From the cell containing the given text, extract its center point as (X, Y) coordinate. 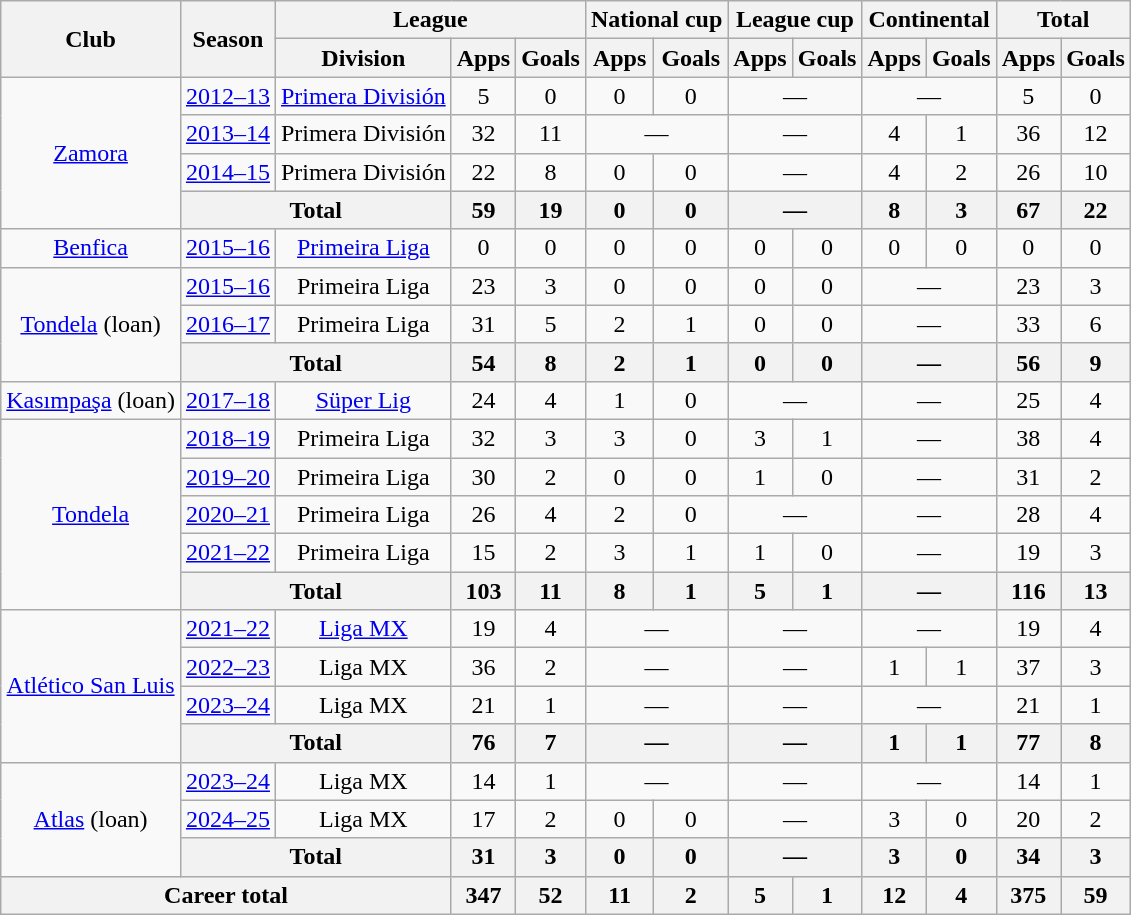
2024–25 (228, 819)
2018–19 (228, 438)
Atlas (loan) (91, 819)
League cup (795, 20)
10 (1096, 172)
9 (1096, 362)
17 (483, 819)
375 (1028, 895)
Atlético San Luis (91, 686)
2022–23 (228, 667)
National cup (656, 20)
Zamora (91, 153)
37 (1028, 667)
20 (1028, 819)
Kasımpaşa (loan) (91, 400)
League (430, 20)
28 (1028, 515)
7 (551, 743)
116 (1028, 591)
6 (1096, 324)
24 (483, 400)
347 (483, 895)
34 (1028, 857)
77 (1028, 743)
Career total (226, 895)
Club (91, 39)
67 (1028, 210)
38 (1028, 438)
54 (483, 362)
25 (1028, 400)
Süper Lig (363, 400)
33 (1028, 324)
2016–17 (228, 324)
2019–20 (228, 477)
103 (483, 591)
Tondela (loan) (91, 324)
Tondela (91, 514)
2012–13 (228, 96)
2014–15 (228, 172)
30 (483, 477)
13 (1096, 591)
Continental (929, 20)
76 (483, 743)
Season (228, 39)
2013–14 (228, 134)
Benfica (91, 248)
15 (483, 553)
2017–18 (228, 400)
52 (551, 895)
2020–21 (228, 515)
Division (363, 58)
56 (1028, 362)
